Search for the cell housing the specified text and yield its [X, Y] center coordinate. 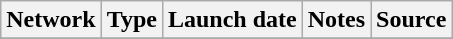
Type [132, 20]
Source [412, 20]
Network [51, 20]
Notes [336, 20]
Launch date [232, 20]
